Find where the given text appears and provide that cell's center as (X, Y) coordinate. 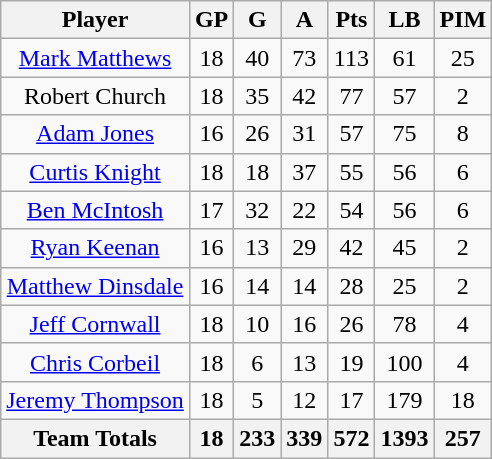
Adam Jones (96, 134)
PIM (463, 20)
Ryan Keenan (96, 248)
179 (404, 400)
28 (352, 286)
G (258, 20)
257 (463, 438)
Team Totals (96, 438)
Robert Church (96, 96)
12 (304, 400)
61 (404, 58)
Jeff Cornwall (96, 324)
GP (211, 20)
572 (352, 438)
Ben McIntosh (96, 210)
Chris Corbeil (96, 362)
78 (404, 324)
29 (304, 248)
40 (258, 58)
5 (258, 400)
31 (304, 134)
32 (258, 210)
233 (258, 438)
LB (404, 20)
75 (404, 134)
Jeremy Thompson (96, 400)
339 (304, 438)
A (304, 20)
55 (352, 172)
100 (404, 362)
54 (352, 210)
45 (404, 248)
37 (304, 172)
Curtis Knight (96, 172)
8 (463, 134)
113 (352, 58)
22 (304, 210)
Matthew Dinsdale (96, 286)
77 (352, 96)
Pts (352, 20)
73 (304, 58)
10 (258, 324)
Player (96, 20)
1393 (404, 438)
Mark Matthews (96, 58)
35 (258, 96)
19 (352, 362)
